Locate the cell with the specified text and output its (X, Y) center coordinate. 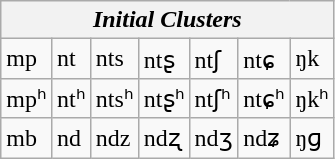
mb (26, 138)
Initial Clusters (168, 20)
ntɕ (264, 59)
mp (26, 59)
ndz (114, 138)
ŋkʰ (312, 98)
ntʃ (214, 59)
nt (70, 59)
ntʂ (164, 59)
nts (114, 59)
ndʑ (264, 138)
ŋk (312, 59)
ŋɡ (312, 138)
ntɕʰ (264, 98)
mpʰ (26, 98)
ntsʰ (114, 98)
ntʰ (70, 98)
ndʐ (164, 138)
ntʂʰ (164, 98)
ndʒ (214, 138)
nd (70, 138)
ntʃʰ (214, 98)
